Detect which cell encompasses the target text, then output its [X, Y] center coordinate. 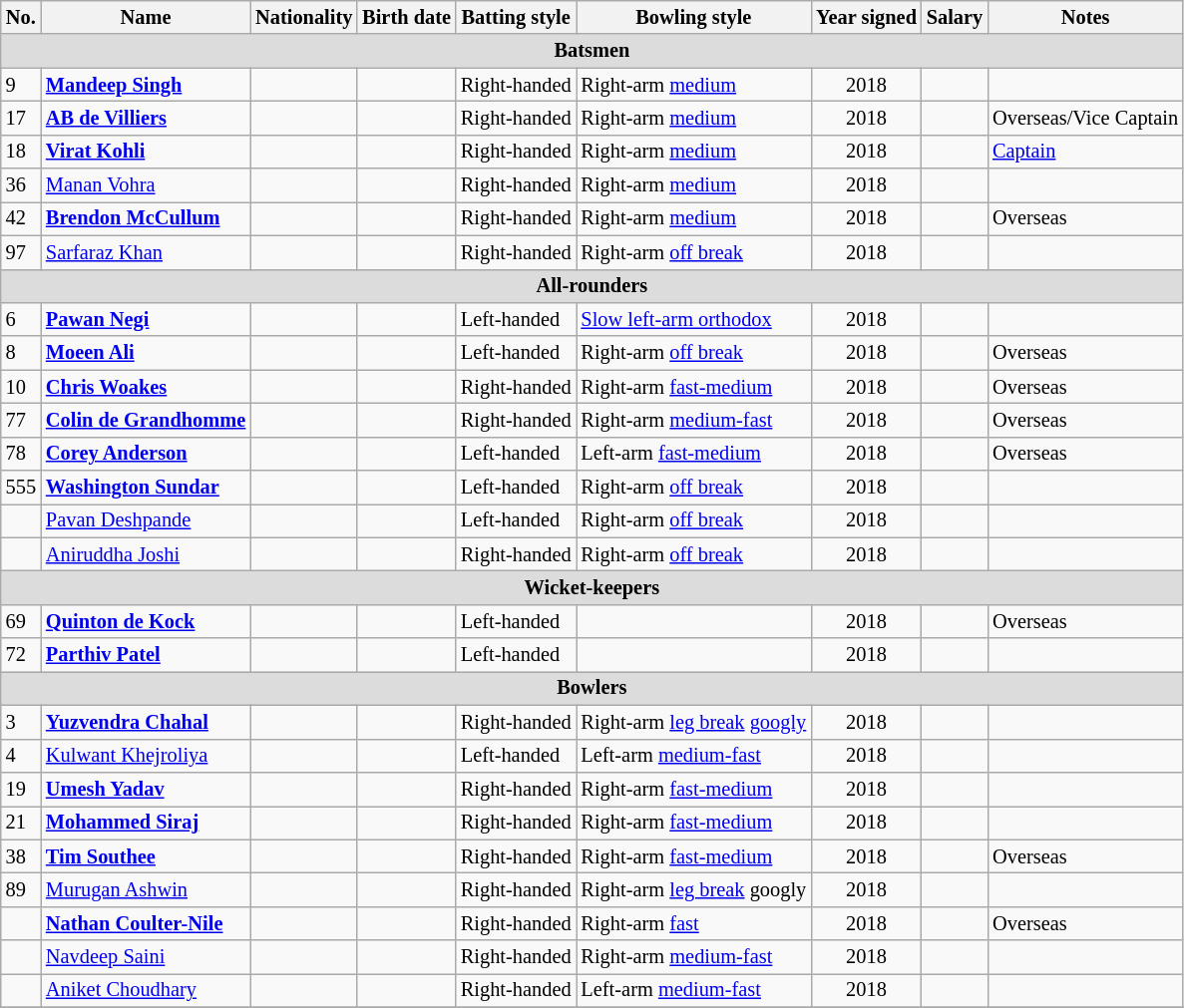
Mohammed Siraj [146, 823]
AB de Villiers [146, 118]
19 [21, 789]
Nathan Coulter-Nile [146, 923]
78 [21, 454]
Chris Woakes [146, 387]
9 [21, 85]
Left-arm fast-medium [694, 454]
Birth date [407, 17]
Quinton de Kock [146, 621]
42 [21, 218]
21 [21, 823]
Batting style [517, 17]
38 [21, 856]
Kulwant Khejroliya [146, 756]
555 [21, 488]
77 [21, 420]
Pawan Negi [146, 319]
Aniruddha Joshi [146, 554]
Sarfaraz Khan [146, 252]
Right-arm fast [694, 923]
Umesh Yadav [146, 789]
Wicket-keepers [592, 587]
Washington Sundar [146, 488]
Nationality [303, 17]
6 [21, 319]
Bowling style [694, 17]
Aniket Choudhary [146, 990]
Mandeep Singh [146, 85]
18 [21, 152]
Notes [1085, 17]
89 [21, 889]
Moeen Ali [146, 353]
Corey Anderson [146, 454]
Virat Kohli [146, 152]
Salary [955, 17]
36 [21, 185]
4 [21, 756]
Parthiv Patel [146, 655]
69 [21, 621]
Bowlers [592, 688]
17 [21, 118]
Brendon McCullum [146, 218]
72 [21, 655]
Year signed [866, 17]
Yuzvendra Chahal [146, 722]
97 [21, 252]
Name [146, 17]
Slow left-arm orthodox [694, 319]
3 [21, 722]
Murugan Ashwin [146, 889]
Tim Southee [146, 856]
All-rounders [592, 286]
8 [21, 353]
Pavan Deshpande [146, 520]
Overseas/Vice Captain [1085, 118]
10 [21, 387]
No. [21, 17]
Colin de Grandhomme [146, 420]
Navdeep Saini [146, 957]
Batsmen [592, 51]
Captain [1085, 152]
Manan Vohra [146, 185]
